Scan for the cell matching the given text and deliver its [X, Y] coordinate at center. 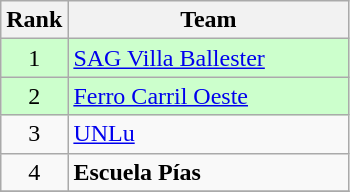
4 [34, 172]
Escuela Pías [208, 172]
SAG Villa Ballester [208, 58]
3 [34, 134]
Rank [34, 20]
Ferro Carril Oeste [208, 96]
2 [34, 96]
Team [208, 20]
1 [34, 58]
UNLu [208, 134]
